Provide the (x, y) coordinate of the cell's center where the given text is located.  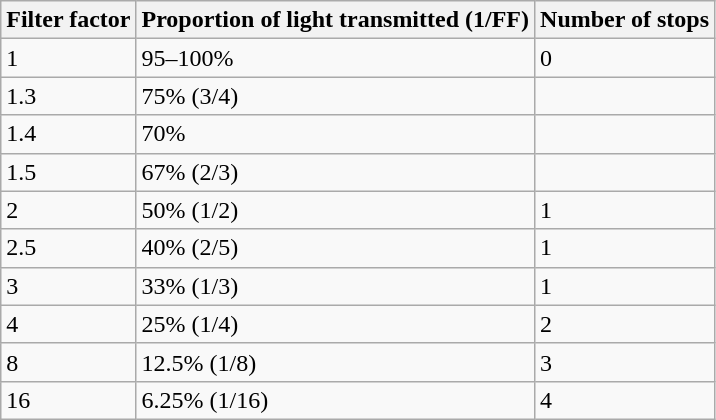
2.5 (68, 248)
6.25% (1/16) (336, 400)
8 (68, 362)
Number of stops (625, 20)
95–100% (336, 58)
1.5 (68, 172)
75% (3/4) (336, 96)
50% (1/2) (336, 210)
40% (2/5) (336, 248)
0 (625, 58)
70% (336, 134)
33% (1/3) (336, 286)
Filter factor (68, 20)
Proportion of light transmitted (1/FF) (336, 20)
25% (1/4) (336, 324)
67% (2/3) (336, 172)
1.3 (68, 96)
12.5% (1/8) (336, 362)
16 (68, 400)
1.4 (68, 134)
